Identify which cell holds the provided text, then report its (x, y) central coordinate. 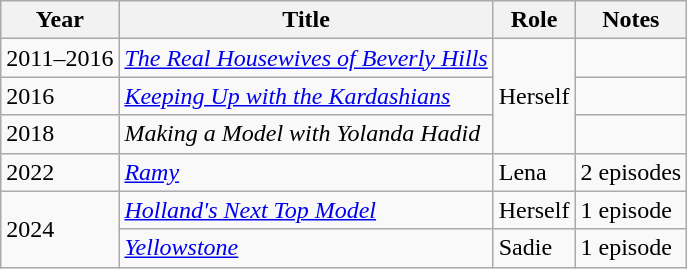
The Real Housewives of Beverly Hills (306, 58)
2011–2016 (60, 58)
Role (534, 20)
Lena (534, 172)
Keeping Up with the Kardashians (306, 96)
Ramy (306, 172)
Making a Model with Yolanda Hadid (306, 134)
Year (60, 20)
Holland's Next Top Model (306, 210)
Sadie (534, 248)
Yellowstone (306, 248)
2016 (60, 96)
Notes (631, 20)
2018 (60, 134)
2022 (60, 172)
2024 (60, 229)
Title (306, 20)
2 episodes (631, 172)
